Search for the cell housing the specified text and yield its (x, y) center coordinate. 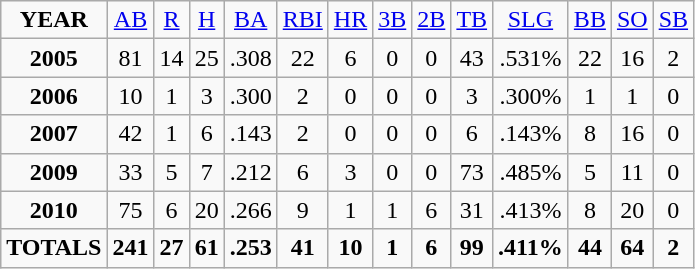
SLG (531, 20)
.143% (531, 134)
33 (130, 172)
HR (350, 20)
43 (472, 58)
.411% (531, 248)
.300 (250, 96)
2005 (54, 58)
7 (206, 172)
27 (172, 248)
.143 (250, 134)
2009 (54, 172)
44 (590, 248)
41 (302, 248)
.308 (250, 58)
.212 (250, 172)
9 (302, 210)
14 (172, 58)
SB (673, 20)
.253 (250, 248)
64 (632, 248)
3B (392, 20)
2010 (54, 210)
81 (130, 58)
TB (472, 20)
2B (432, 20)
42 (130, 134)
.531% (531, 58)
YEAR (54, 20)
2006 (54, 96)
BB (590, 20)
H (206, 20)
.266 (250, 210)
SO (632, 20)
.300% (531, 96)
73 (472, 172)
75 (130, 210)
RBI (302, 20)
61 (206, 248)
241 (130, 248)
31 (472, 210)
TOTALS (54, 248)
2007 (54, 134)
25 (206, 58)
99 (472, 248)
.485% (531, 172)
BA (250, 20)
11 (632, 172)
.413% (531, 210)
R (172, 20)
AB (130, 20)
